Pinpoint the cell where the given text exists, returning its [x, y] midpoint coordinate. 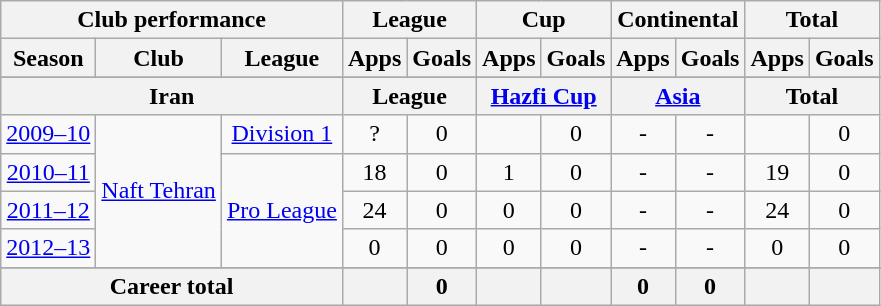
1 [509, 172]
Asia [678, 96]
Club performance [172, 20]
Club [159, 58]
Cup [544, 20]
2009–10 [48, 134]
Season [48, 58]
Pro League [282, 210]
18 [374, 172]
Iran [172, 96]
2010–11 [48, 172]
2012–13 [48, 248]
2011–12 [48, 210]
? [374, 134]
Hazfi Cup [544, 96]
19 [777, 172]
Division 1 [282, 134]
Continental [678, 20]
Career total [172, 286]
Naft Tehran [159, 191]
